Extract the [x, y] coordinate from the center of the cell holding the provided text.  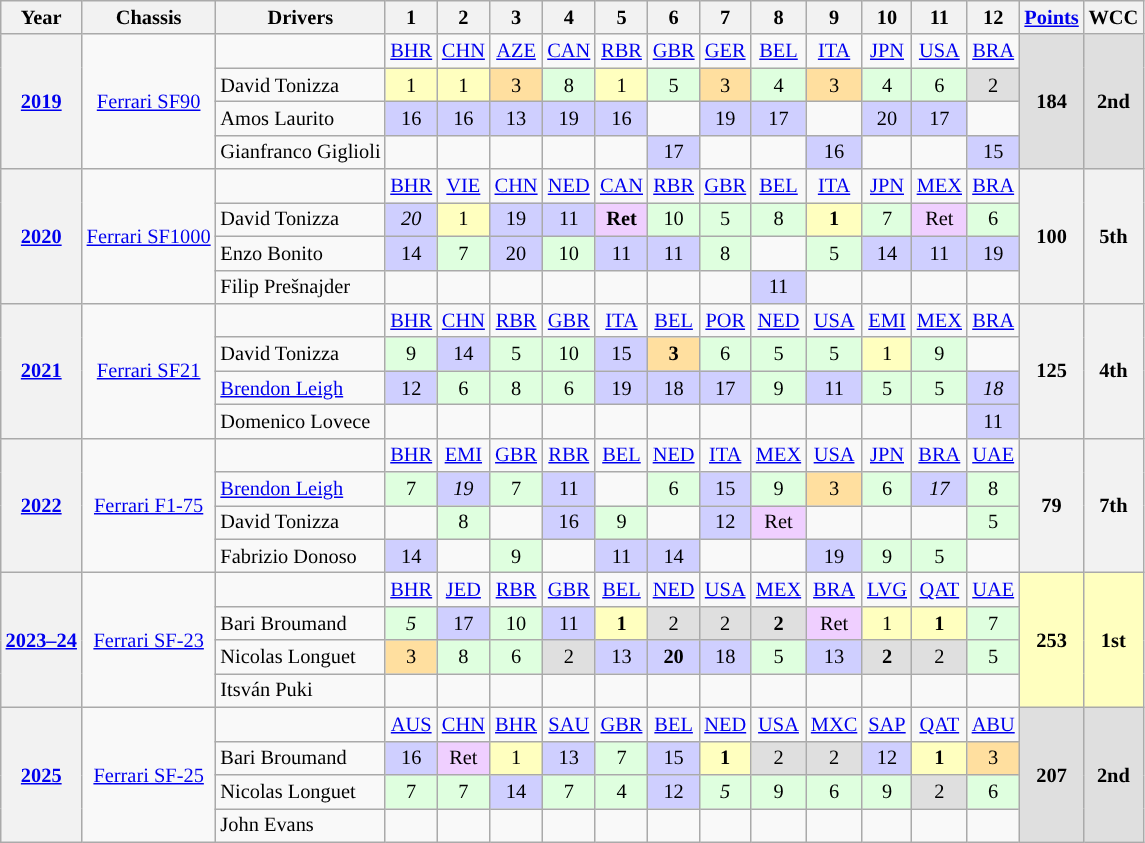
1st [1114, 640]
2021 [42, 370]
Ferrari SF90 [149, 102]
2025 [42, 774]
MXC [834, 724]
AUS [411, 724]
Points [1052, 17]
125 [1052, 370]
ABU [994, 724]
SAU [568, 724]
Ferrari SF-25 [149, 774]
GER [725, 51]
Itsván Puki [300, 690]
2022 [42, 506]
2023–24 [42, 640]
John Evans [300, 825]
JED [464, 589]
POR [725, 320]
184 [1052, 102]
Amos Laurito [300, 118]
Fabrizio Donoso [300, 556]
Drivers [300, 17]
253 [1052, 640]
Ferrari SF-23 [149, 640]
Ferrari SF1000 [149, 236]
VIE [464, 186]
WCC [1114, 17]
207 [1052, 774]
AZE [516, 51]
Chassis [149, 17]
Domenico Lovece [300, 421]
Ferrari F1-75 [149, 506]
Year [42, 17]
4th [1114, 370]
100 [1052, 236]
5th [1114, 236]
2020 [42, 236]
Gianfranco Giglioli [300, 152]
79 [1052, 506]
SAP [887, 724]
Ferrari SF21 [149, 370]
2019 [42, 102]
Filip Prešnajder [300, 287]
7th [1114, 506]
LVG [887, 589]
Enzo Bonito [300, 253]
